From the cell containing the given text, extract its center point as [X, Y] coordinate. 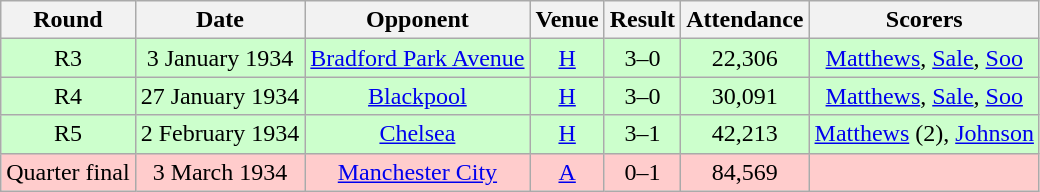
3 March 1934 [220, 172]
3–1 [642, 134]
3 January 1934 [220, 58]
0–1 [642, 172]
Opponent [418, 20]
22,306 [745, 58]
84,569 [745, 172]
27 January 1934 [220, 96]
A [567, 172]
R3 [68, 58]
Date [220, 20]
R5 [68, 134]
42,213 [745, 134]
Result [642, 20]
Attendance [745, 20]
Quarter final [68, 172]
R4 [68, 96]
Venue [567, 20]
Scorers [924, 20]
Matthews (2), Johnson [924, 134]
Bradford Park Avenue [418, 58]
30,091 [745, 96]
Blackpool [418, 96]
2 February 1934 [220, 134]
Manchester City [418, 172]
Chelsea [418, 134]
Round [68, 20]
